Capture the cell that displays the provided text and extract its (x, y) central coordinate. 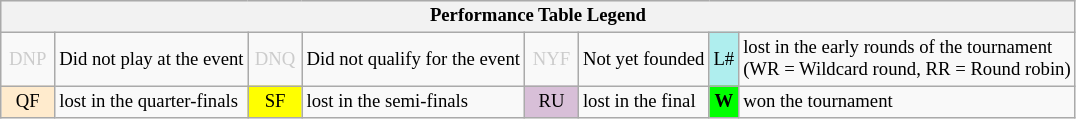
lost in the early rounds of the tournament(WR = Wildcard round, RR = Round robin) (907, 60)
won the tournament (907, 102)
Performance Table Legend (538, 16)
NYF (551, 60)
RU (551, 102)
W (724, 102)
DNP (28, 60)
Not yet founded (643, 60)
Did not play at the event (152, 60)
SF (275, 102)
L# (724, 60)
Did not qualify for the event (413, 60)
DNQ (275, 60)
lost in the quarter-finals (152, 102)
lost in the semi-finals (413, 102)
QF (28, 102)
lost in the final (643, 102)
